For the text-containing cell, return its midpoint in [x, y] coordinate format. 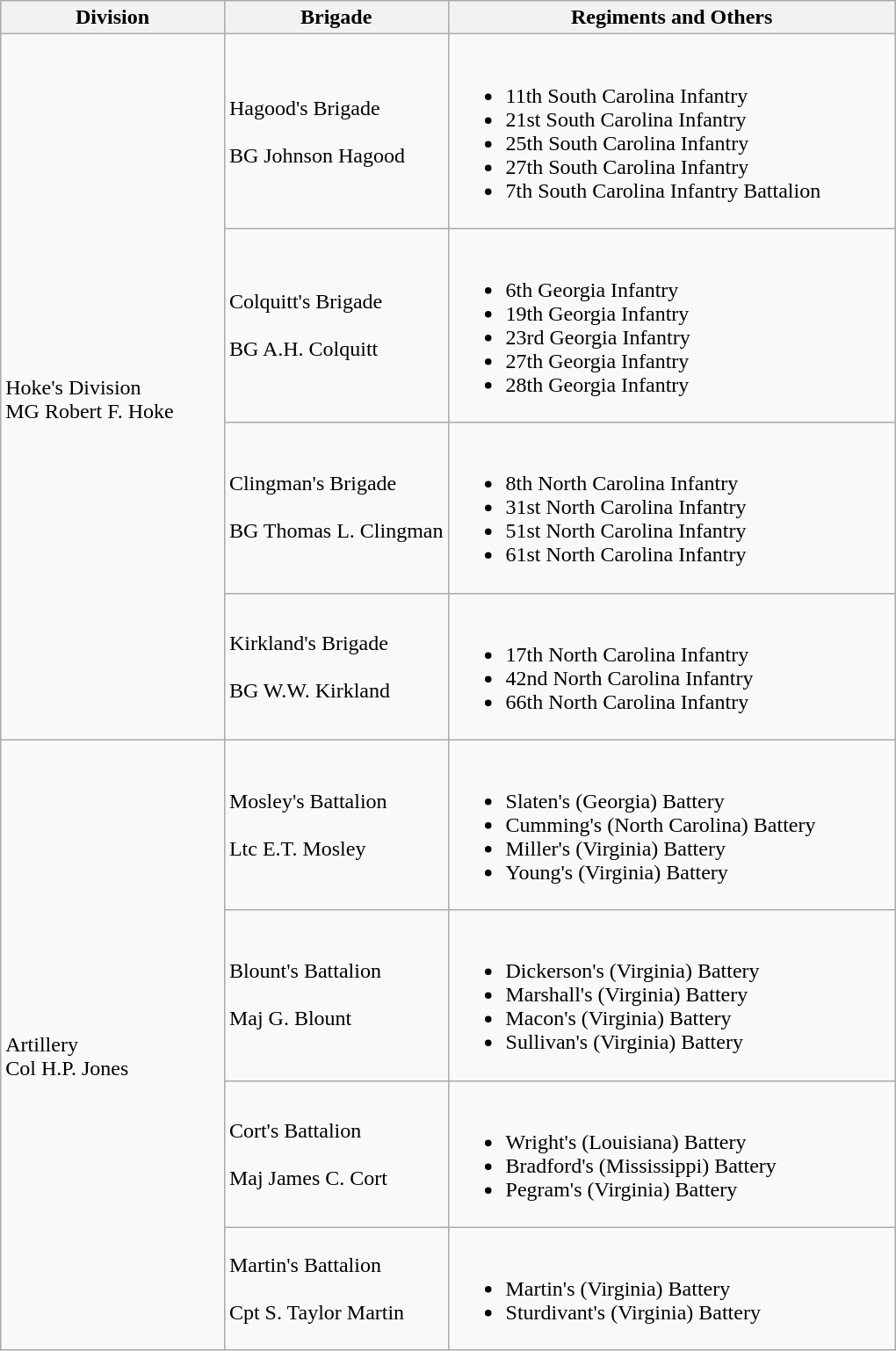
17th North Carolina Infantry42nd North Carolina Infantry66th North Carolina Infantry [671, 666]
Regiments and Others [671, 18]
6th Georgia Infantry19th Georgia Infantry23rd Georgia Infantry27th Georgia Infantry28th Georgia Infantry [671, 325]
Division [112, 18]
Clingman's Brigade BG Thomas L. Clingman [336, 508]
Colquitt's Brigade BG A.H. Colquitt [336, 325]
Dickerson's (Virginia) BatteryMarshall's (Virginia) BatteryMacon's (Virginia) BatterySullivan's (Virginia) Battery [671, 995]
Brigade [336, 18]
Kirkland's Brigade BG W.W. Kirkland [336, 666]
8th North Carolina Infantry31st North Carolina Infantry51st North Carolina Infantry61st North Carolina Infantry [671, 508]
Slaten's (Georgia) BatteryCumming's (North Carolina) BatteryMiller's (Virginia) BatteryYoung's (Virginia) Battery [671, 825]
Wright's (Louisiana) BatteryBradford's (Mississippi) BatteryPegram's (Virginia) Battery [671, 1154]
Blount's Battalion Maj G. Blount [336, 995]
11th South Carolina Infantry21st South Carolina Infantry25th South Carolina Infantry27th South Carolina Infantry7th South Carolina Infantry Battalion [671, 132]
Hagood's Brigade BG Johnson Hagood [336, 132]
Mosley's Battalion Ltc E.T. Mosley [336, 825]
Artillery Col H.P. Jones [112, 1045]
Martin's (Virginia) BatterySturdivant's (Virginia) Battery [671, 1289]
Hoke's Division MG Robert F. Hoke [112, 387]
Martin's Battalion Cpt S. Taylor Martin [336, 1289]
Cort's Battalion Maj James C. Cort [336, 1154]
